For the text-containing cell, return its midpoint in [x, y] coordinate format. 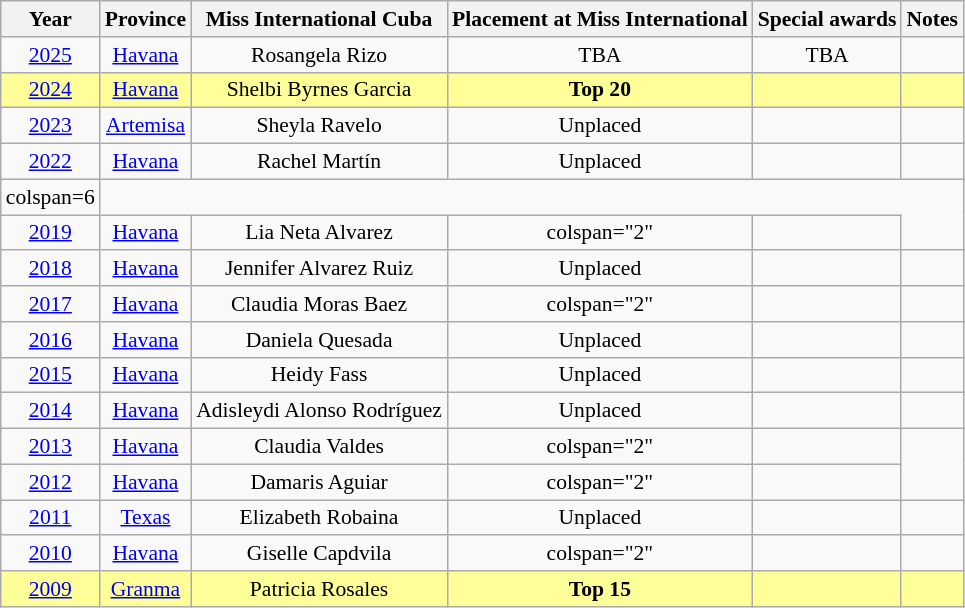
Claudia Moras Baez [319, 304]
Elizabeth Robaina [319, 518]
2013 [50, 447]
Patricia Rosales [319, 589]
Lia Neta Alvarez [319, 233]
Giselle Capdvila [319, 554]
Damaris Aguiar [319, 482]
Province [146, 19]
2015 [50, 375]
Miss International Cuba [319, 19]
2010 [50, 554]
2025 [50, 55]
Rosangela Rizo [319, 55]
colspan=6 [50, 197]
Notes [932, 19]
Shelbi Byrnes Garcia [319, 90]
Heidy Fass [319, 375]
2018 [50, 269]
2024 [50, 90]
Top 15 [600, 589]
Artemisa [146, 126]
Claudia Valdes [319, 447]
2012 [50, 482]
2023 [50, 126]
Adisleydi Alonso Rodríguez [319, 411]
Placement at Miss International [600, 19]
2017 [50, 304]
Year [50, 19]
2011 [50, 518]
Sheyla Ravelo [319, 126]
Daniela Quesada [319, 340]
2022 [50, 162]
Granma [146, 589]
2016 [50, 340]
2009 [50, 589]
Top 20 [600, 90]
Special awards [828, 19]
Jennifer Alvarez Ruiz [319, 269]
Rachel Martín [319, 162]
2019 [50, 233]
Texas [146, 518]
2014 [50, 411]
